Identify which cell holds the provided text, then report its (x, y) central coordinate. 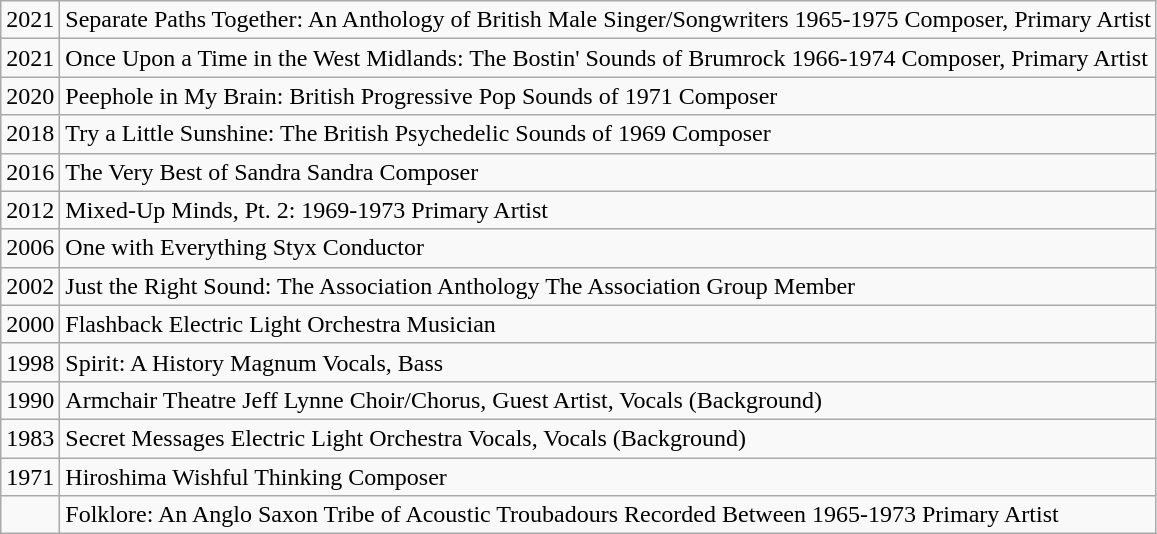
Peephole in My Brain: British Progressive Pop Sounds of 1971 Composer (608, 96)
Once Upon a Time in the West Midlands: The Bostin' Sounds of Brumrock 1966-1974 Composer, Primary Artist (608, 58)
Flashback Electric Light Orchestra Musician (608, 324)
2020 (30, 96)
Spirit: A History Magnum Vocals, Bass (608, 362)
Separate Paths Together: An Anthology of British Male Singer/Songwriters 1965-1975 Composer, Primary Artist (608, 20)
Mixed-Up Minds, Pt. 2: 1969-1973 Primary Artist (608, 210)
1998 (30, 362)
One with Everything Styx Conductor (608, 248)
1971 (30, 477)
2012 (30, 210)
Armchair Theatre Jeff Lynne Choir/Chorus, Guest Artist, Vocals (Background) (608, 400)
1983 (30, 438)
2016 (30, 172)
Secret Messages Electric Light Orchestra Vocals, Vocals (Background) (608, 438)
Just the Right Sound: The Association Anthology The Association Group Member (608, 286)
1990 (30, 400)
2018 (30, 134)
Folklore: An Anglo Saxon Tribe of Acoustic Troubadours Recorded Between 1965-1973 Primary Artist (608, 515)
Hiroshima Wishful Thinking Composer (608, 477)
Try a Little Sunshine: The British Psychedelic Sounds of 1969 Composer (608, 134)
2000 (30, 324)
2006 (30, 248)
The Very Best of Sandra Sandra Composer (608, 172)
2002 (30, 286)
